Output the (x, y) coordinate of the center of the cell containing the given text.  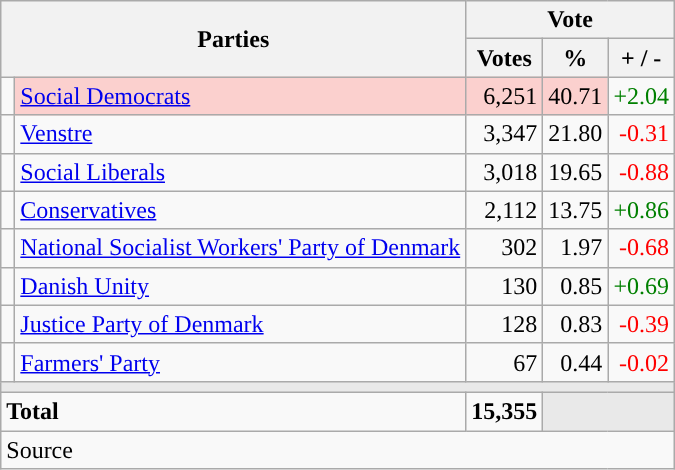
+0.86 (642, 210)
Venstre (240, 134)
-0.39 (642, 324)
15,355 (504, 411)
Parties (234, 39)
Conservatives (240, 210)
+2.04 (642, 96)
-0.31 (642, 134)
2,112 (504, 210)
130 (504, 286)
Vote (570, 20)
0.83 (576, 324)
Justice Party of Denmark (240, 324)
19.65 (576, 172)
-0.02 (642, 362)
+0.69 (642, 286)
40.71 (576, 96)
-0.68 (642, 248)
302 (504, 248)
13.75 (576, 210)
Danish Unity (240, 286)
0.85 (576, 286)
-0.88 (642, 172)
Social Democrats (240, 96)
67 (504, 362)
1.97 (576, 248)
Farmers' Party (240, 362)
National Socialist Workers' Party of Denmark (240, 248)
21.80 (576, 134)
3,018 (504, 172)
128 (504, 324)
% (576, 58)
Social Liberals (240, 172)
Total (234, 411)
+ / - (642, 58)
0.44 (576, 362)
3,347 (504, 134)
Source (338, 449)
Votes (504, 58)
6,251 (504, 96)
